Extract the [X, Y] coordinate from the center of the cell holding the provided text.  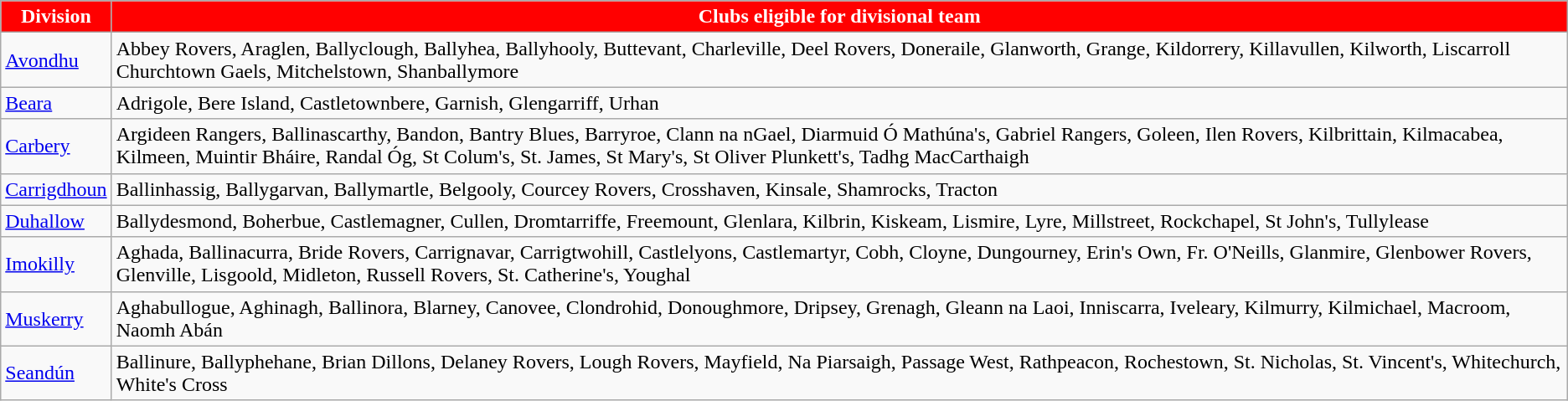
Seandún [56, 373]
Adrigole, Bere Island, Castletownbere, Garnish, Glengarriff, Urhan [839, 103]
Division [56, 17]
Muskerry [56, 318]
Ballinhassig, Ballygarvan, Ballymartle, Belgooly, Courcey Rovers, Crosshaven, Kinsale, Shamrocks, Tracton [839, 189]
Avondhu [56, 60]
Carbery [56, 146]
Duhallow [56, 221]
Imokilly [56, 265]
Beara [56, 103]
Clubs eligible for divisional team [839, 17]
Carrigdhoun [56, 189]
